Output the [x, y] coordinate of the center of the cell containing the given text.  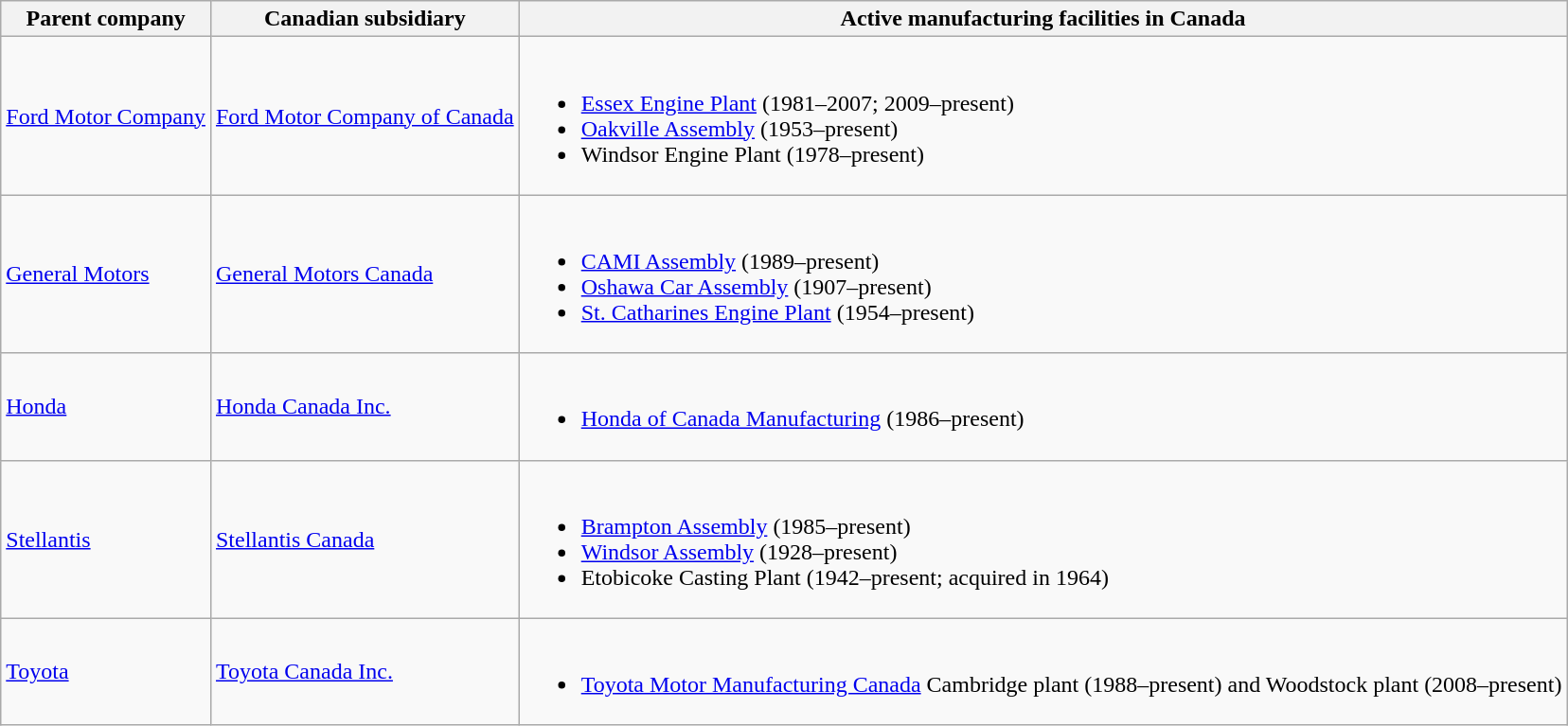
Stellantis [106, 540]
Toyota [106, 672]
Canadian subsidiary [365, 19]
Brampton Assembly (1985–present)Windsor Assembly (1928–present)Etobicoke Casting Plant (1942–present; acquired in 1964) [1043, 540]
Essex Engine Plant (1981–2007; 2009–present)Oakville Assembly (1953–present)Windsor Engine Plant (1978–present) [1043, 115]
Toyota Canada Inc. [365, 672]
General Motors [106, 274]
Active manufacturing facilities in Canada [1043, 19]
Ford Motor Company of Canada [365, 115]
Honda Canada Inc. [365, 407]
Stellantis Canada [365, 540]
Toyota Motor Manufacturing Canada Cambridge plant (1988–present) and Woodstock plant (2008–present) [1043, 672]
Honda of Canada Manufacturing (1986–present) [1043, 407]
General Motors Canada [365, 274]
Ford Motor Company [106, 115]
Parent company [106, 19]
Honda [106, 407]
CAMI Assembly (1989–present)Oshawa Car Assembly (1907–present)St. Catharines Engine Plant (1954–present) [1043, 274]
